Locate the cell with the specified text and output its (X, Y) center coordinate. 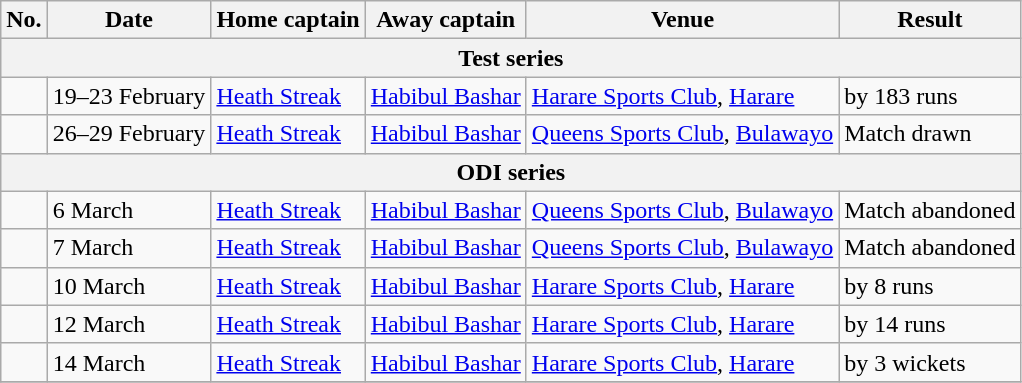
Home captain (288, 20)
7 March (129, 248)
14 March (129, 362)
Venue (682, 20)
by 183 runs (930, 96)
10 March (129, 286)
Test series (511, 58)
Date (129, 20)
6 March (129, 210)
26–29 February (129, 134)
Result (930, 20)
by 3 wickets (930, 362)
19–23 February (129, 96)
No. (24, 20)
by 14 runs (930, 324)
by 8 runs (930, 286)
12 March (129, 324)
Match drawn (930, 134)
ODI series (511, 172)
Away captain (446, 20)
